Return the [X, Y] coordinate for the center point of the cell that contains the specified text.  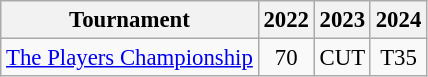
CUT [342, 58]
2023 [342, 20]
2022 [286, 20]
70 [286, 58]
The Players Championship [130, 58]
2024 [398, 20]
Tournament [130, 20]
T35 [398, 58]
